Output the (X, Y) coordinate of the center of the cell containing the given text.  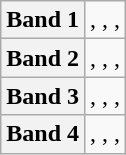
Band 3 (43, 96)
Band 2 (43, 58)
Band 4 (43, 134)
Band 1 (43, 20)
